From the cell containing the given text, extract its center point as (X, Y) coordinate. 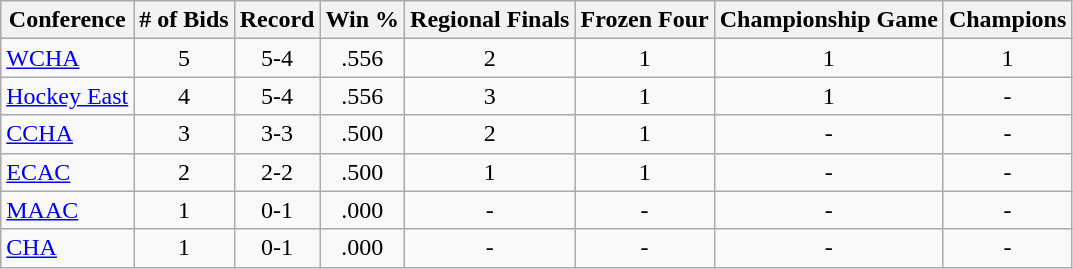
ECAC (68, 172)
MAAC (68, 210)
Regional Finals (490, 20)
WCHA (68, 58)
Win % (362, 20)
3-3 (277, 134)
Frozen Four (644, 20)
Championship Game (828, 20)
Conference (68, 20)
Hockey East (68, 96)
4 (184, 96)
# of Bids (184, 20)
Champions (1007, 20)
CHA (68, 248)
Record (277, 20)
5 (184, 58)
2-2 (277, 172)
CCHA (68, 134)
